Extract the [X, Y] coordinate from the center of the cell holding the provided text.  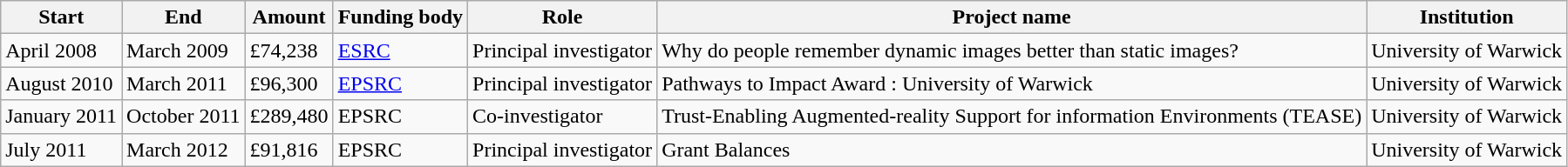
End [183, 17]
March 2009 [183, 50]
ESRC [400, 50]
October 2011 [183, 117]
March 2012 [183, 150]
Institution [1467, 17]
£74,238 [289, 50]
Role [563, 17]
April 2008 [61, 50]
£91,816 [289, 150]
Amount [289, 17]
July 2011 [61, 150]
Why do people remember dynamic images better than static images? [1012, 50]
£96,300 [289, 83]
Pathways to Impact Award : University of Warwick [1012, 83]
Funding body [400, 17]
Start [61, 17]
Co-investigator [563, 117]
March 2011 [183, 83]
January 2011 [61, 117]
Trust-Enabling Augmented-reality Support for information Environments (TEASE) [1012, 117]
£289,480 [289, 117]
Project name [1012, 17]
August 2010 [61, 83]
Grant Balances [1012, 150]
